Extract the [X, Y] coordinate from the center of the cell holding the provided text.  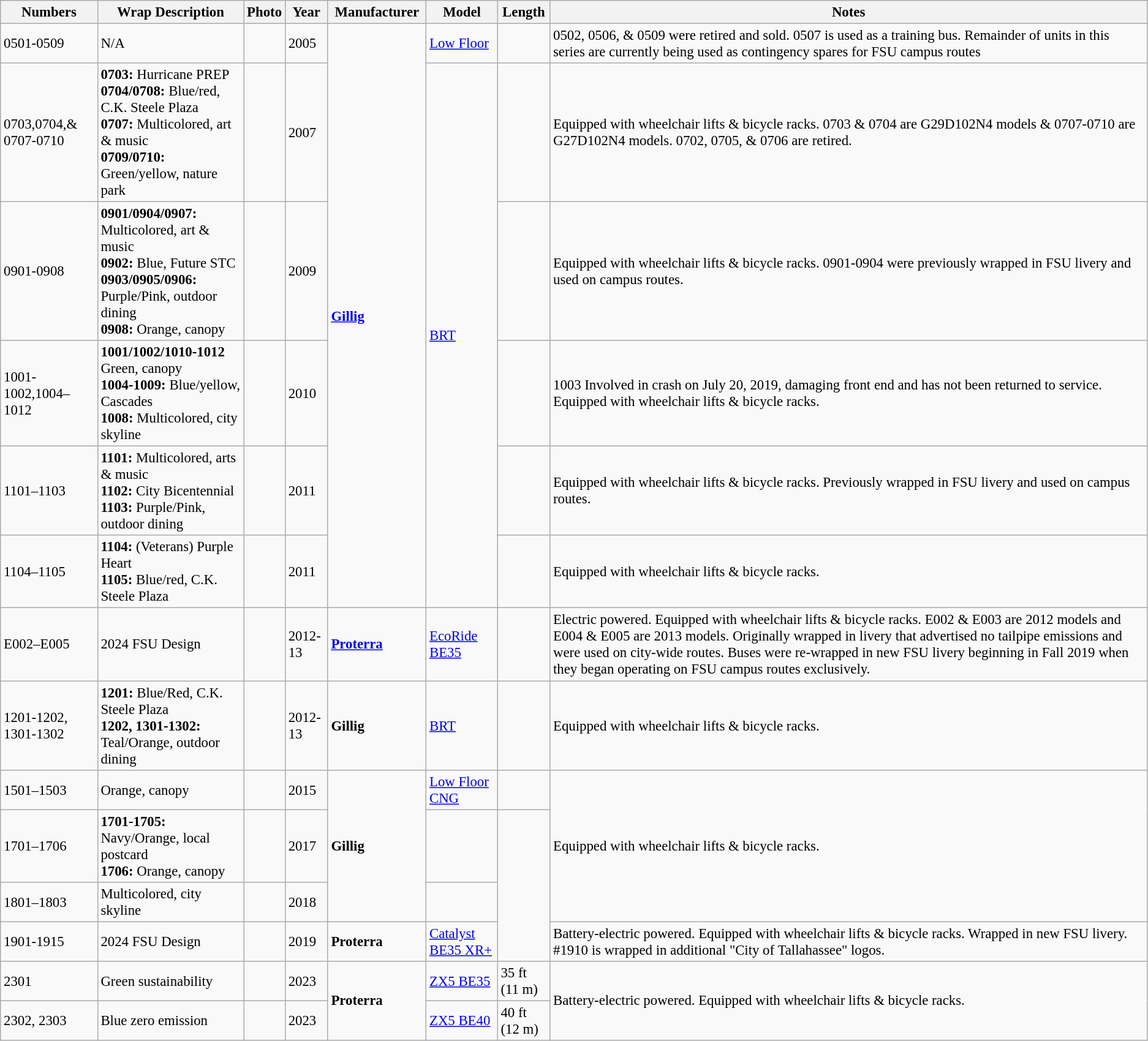
2010 [306, 393]
1801–1803 [49, 901]
1201-1202, 1301-1302 [49, 726]
Numbers [49, 12]
N/A [170, 44]
ZX5 BE40 [462, 1020]
0901/0904/0907: Multicolored, art & music0902: Blue, Future STC0903/0905/0906: Purple/Pink, outdoor dining0908: Orange, canopy [170, 272]
E002–E005 [49, 644]
1104: (Veterans) Purple Heart1105: Blue/red, C.K. Steele Plaza [170, 572]
35 ft (11 m) [524, 981]
1701–1706 [49, 846]
2019 [306, 942]
Manufacturer [377, 12]
2301 [49, 981]
0703: Hurricane PREP0704/0708: Blue/red, C.K. Steele Plaza0707: Multicolored, art & music0709/0710: Green/yellow, nature park [170, 132]
Equipped with wheelchair lifts & bicycle racks. 0703 & 0704 are G29D102N4 models & 0707-0710 are G27D102N4 models. 0702, 0705, & 0706 are retired. [849, 132]
Catalyst BE35 XR+ [462, 942]
Equipped with wheelchair lifts & bicycle racks. 0901-0904 were previously wrapped in FSU livery and used on campus routes. [849, 272]
2005 [306, 44]
1901-1915 [49, 942]
2018 [306, 901]
1001/1002/1010-1012 Green, canopy1004-1009: Blue/yellow, Cascades1008: Multicolored, city skyline [170, 393]
1101: Multicolored, arts & music1102: City Bicentennial1103: Purple/Pink, outdoor dining [170, 491]
Year [306, 12]
2007 [306, 132]
Battery-electric powered. Equipped with wheelchair lifts & bicycle racks. [849, 1001]
2015 [306, 790]
Orange, canopy [170, 790]
0501-0509 [49, 44]
2009 [306, 272]
1701-1705: Navy/Orange, local postcard1706: Orange, canopy [170, 846]
Blue zero emission [170, 1020]
Model [462, 12]
1201: Blue/Red, C.K. Steele Plaza1202, 1301-1302: Teal/Orange, outdoor dining [170, 726]
Wrap Description [170, 12]
1003 Involved in crash on July 20, 2019, damaging front end and has not been returned to service. Equipped with wheelchair lifts & bicycle racks. [849, 393]
40 ft (12 m) [524, 1020]
EcoRide BE35 [462, 644]
ZX5 BE35 [462, 981]
0901-0908 [49, 272]
Low Floor CNG [462, 790]
Equipped with wheelchair lifts & bicycle racks. Previously wrapped in FSU livery and used on campus routes. [849, 491]
1001-1002,1004–1012 [49, 393]
2302, 2303 [49, 1020]
Low Floor [462, 44]
1101–1103 [49, 491]
1104–1105 [49, 572]
Photo [265, 12]
0703,0704,& 0707-0710 [49, 132]
Notes [849, 12]
Multicolored, city skyline [170, 901]
1501–1503 [49, 790]
Length [524, 12]
Green sustainability [170, 981]
2017 [306, 846]
